Return [x, y] of the center of cell containing provided text 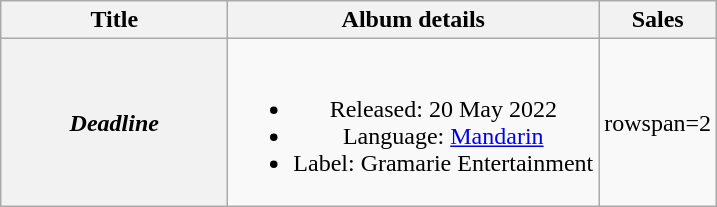
Deadline [114, 122]
rowspan=2 [658, 122]
Released: 20 May 2022Language: MandarinLabel: Gramarie Entertainment [414, 122]
Sales [658, 20]
Album details [414, 20]
Title [114, 20]
